Capture the cell that displays the provided text and extract its [x, y] central coordinate. 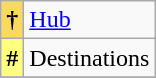
Destinations [90, 58]
Hub [90, 20]
† [12, 20]
# [12, 58]
